From the cell containing the given text, extract its center point as [x, y] coordinate. 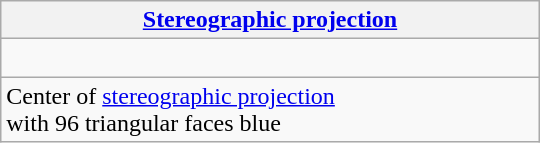
Stereographic projection [270, 20]
Center of stereographic projectionwith 96 triangular faces blue [270, 110]
